Scan for the cell matching the given text and deliver its [x, y] coordinate at center. 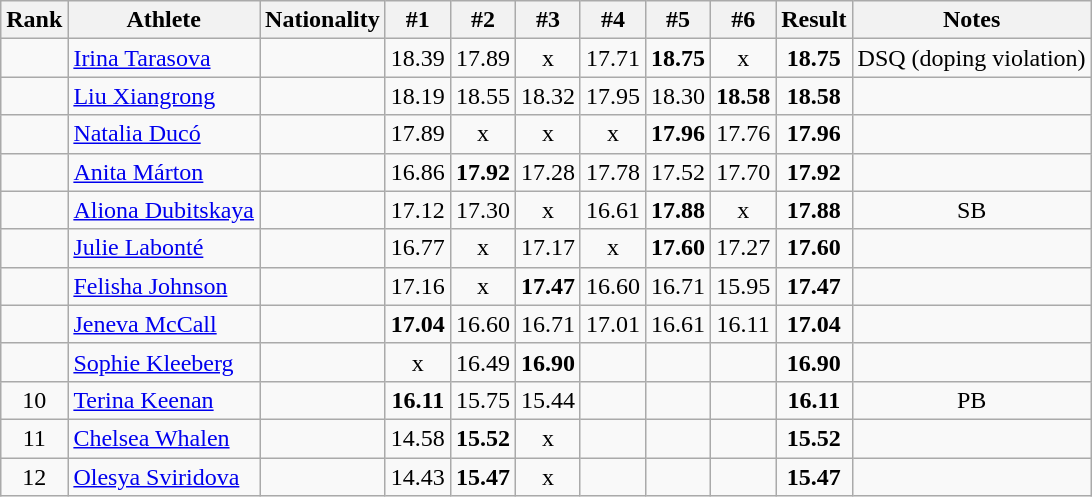
Natalia Ducó [164, 134]
18.55 [482, 96]
#2 [482, 20]
#5 [678, 20]
18.19 [418, 96]
14.43 [418, 477]
Julie Labonté [164, 248]
17.52 [678, 172]
#6 [744, 20]
17.12 [418, 210]
SB [972, 210]
DSQ (doping violation) [972, 58]
Anita Márton [164, 172]
17.27 [744, 248]
Result [814, 20]
Rank [34, 20]
Nationality [323, 20]
17.71 [612, 58]
16.49 [482, 362]
Aliona Dubitskaya [164, 210]
17.95 [612, 96]
Felisha Johnson [164, 286]
15.44 [548, 400]
Sophie Kleeberg [164, 362]
10 [34, 400]
15.95 [744, 286]
PB [972, 400]
Liu Xiangrong [164, 96]
12 [34, 477]
Athlete [164, 20]
Notes [972, 20]
Olesya Sviridova [164, 477]
Chelsea Whalen [164, 438]
#4 [612, 20]
18.30 [678, 96]
Terina Keenan [164, 400]
17.16 [418, 286]
14.58 [418, 438]
17.17 [548, 248]
11 [34, 438]
Jeneva McCall [164, 324]
15.75 [482, 400]
17.70 [744, 172]
17.01 [612, 324]
Irina Tarasova [164, 58]
18.32 [548, 96]
17.28 [548, 172]
18.39 [418, 58]
17.76 [744, 134]
#1 [418, 20]
17.78 [612, 172]
17.30 [482, 210]
16.86 [418, 172]
#3 [548, 20]
16.77 [418, 248]
